Return (X, Y) of the center of cell containing provided text 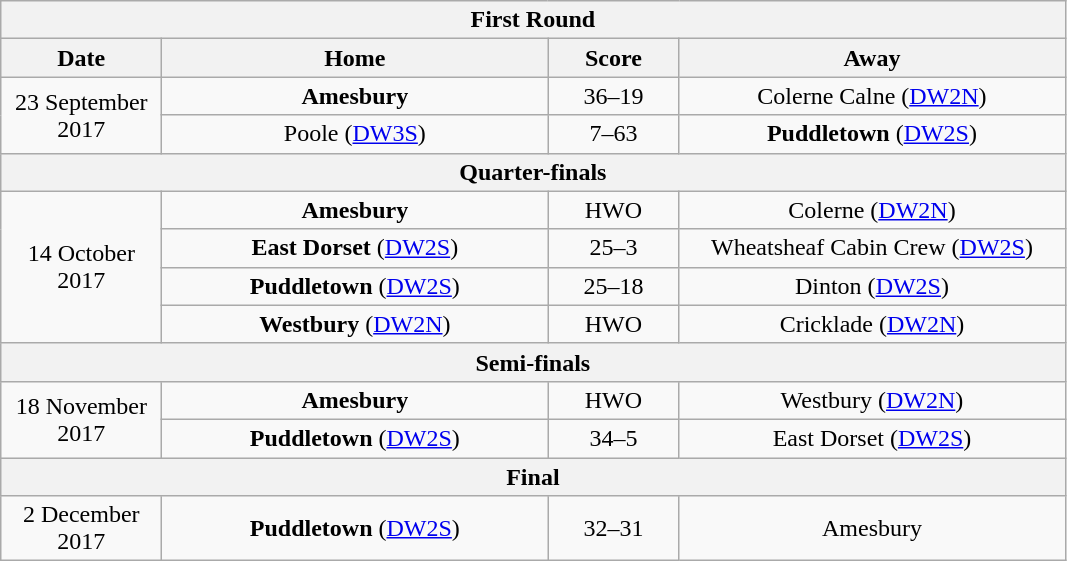
Colerne (DW2N) (872, 210)
Wheatsheaf Cabin Crew (DW2S) (872, 248)
25–18 (614, 286)
Poole (DW3S) (355, 134)
2 December 2017 (82, 528)
23 September 2017 (82, 115)
Cricklade (DW2N) (872, 324)
34–5 (614, 438)
Colerne Calne (DW2N) (872, 96)
25–3 (614, 248)
Semi-finals (533, 362)
Date (82, 58)
Dinton (DW2S) (872, 286)
Score (614, 58)
Away (872, 58)
32–31 (614, 528)
Final (533, 477)
36–19 (614, 96)
Quarter-finals (533, 172)
Home (355, 58)
18 November 2017 (82, 419)
7–63 (614, 134)
14 October 2017 (82, 267)
First Round (533, 20)
